For the text-containing cell, return its midpoint in [X, Y] coordinate format. 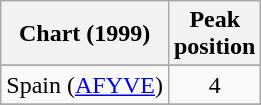
4 [214, 85]
Peakposition [214, 34]
Chart (1999) [85, 34]
Spain (AFYVE) [85, 85]
